Return the [X, Y] coordinate for the center point of the cell that contains the specified text.  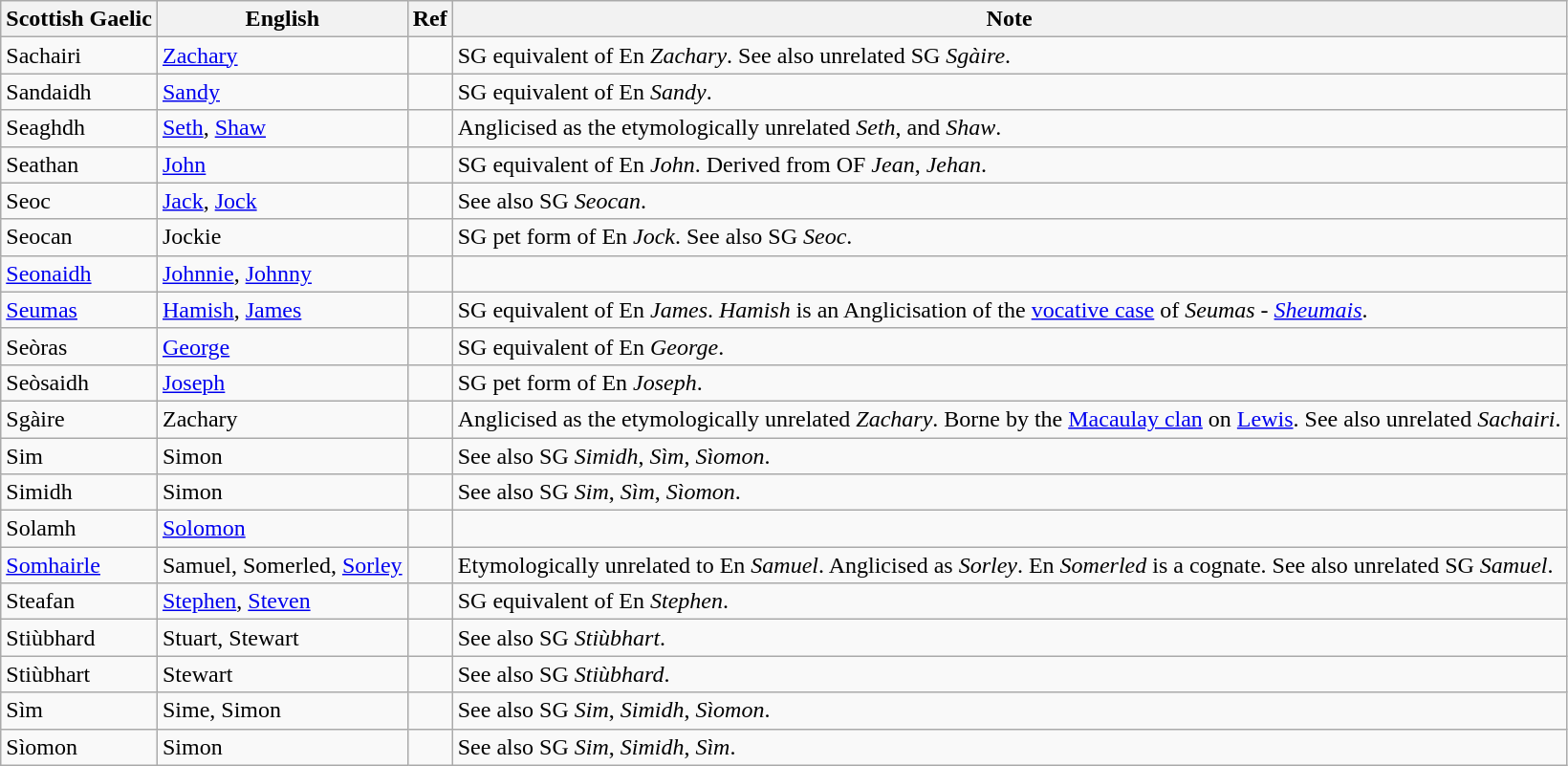
Stuart, Stewart [282, 638]
Sandy [282, 92]
Sìm [79, 711]
SG equivalent of En James. Hamish is an Anglicisation of the vocative case of Seumas - Sheumais. [1010, 310]
Sachairi [79, 55]
Joseph [282, 383]
Seòras [79, 346]
Hamish, James [282, 310]
SG pet form of En Jock. See also SG Seoc. [1010, 237]
SG pet form of En Joseph. [1010, 383]
Seòsaidh [79, 383]
Stiùbhart [79, 674]
John [282, 164]
Samuel, Somerled, Sorley [282, 565]
Sime, Simon [282, 711]
Note [1010, 19]
SG equivalent of En Zachary. See also unrelated SG Sgàire. [1010, 55]
Seocan [79, 237]
Simidh [79, 492]
Seonaidh [79, 274]
Sim [79, 456]
Seaghdh [79, 128]
Stewart [282, 674]
See also SG Seocan. [1010, 201]
Stiùbhard [79, 638]
See also SG Stiùbhart. [1010, 638]
Ref [430, 19]
Jockie [282, 237]
Anglicised as the etymologically unrelated Zachary. Borne by the Macaulay clan on Lewis. See also unrelated Sachairi. [1010, 419]
SG equivalent of En Stephen. [1010, 602]
George [282, 346]
Seumas [79, 310]
Solamh [79, 529]
Sgàire [79, 419]
Stephen, Steven [282, 602]
SG equivalent of En John. Derived from OF Jean, Jehan. [1010, 164]
Seoc [79, 201]
SG equivalent of En Sandy. [1010, 92]
See also SG Sim, Simidh, Sìomon. [1010, 711]
Anglicised as the etymologically unrelated Seth, and Shaw. [1010, 128]
Scottish Gaelic [79, 19]
Sandaidh [79, 92]
See also SG Stiùbhard. [1010, 674]
Etymologically unrelated to En Samuel. Anglicised as Sorley. En Somerled is a cognate. See also unrelated SG Samuel. [1010, 565]
Somhairle [79, 565]
Seathan [79, 164]
Solomon [282, 529]
Sìomon [79, 747]
Steafan [79, 602]
Johnnie, Johnny [282, 274]
SG equivalent of En George. [1010, 346]
See also SG Sim, Sìm, Sìomon. [1010, 492]
English [282, 19]
Jack, Jock [282, 201]
See also SG Simidh, Sìm, Sìomon. [1010, 456]
Seth, Shaw [282, 128]
See also SG Sim, Simidh, Sìm. [1010, 747]
